Search for the cell housing the specified text and yield its (X, Y) center coordinate. 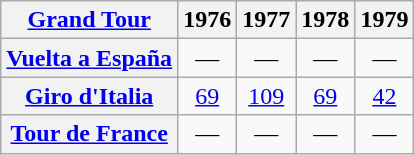
109 (266, 96)
1978 (326, 20)
1976 (208, 20)
Giro d'Italia (90, 96)
Grand Tour (90, 20)
Tour de France (90, 134)
42 (384, 96)
Vuelta a España (90, 58)
1977 (266, 20)
1979 (384, 20)
